Search for the cell housing the specified text and yield its (x, y) center coordinate. 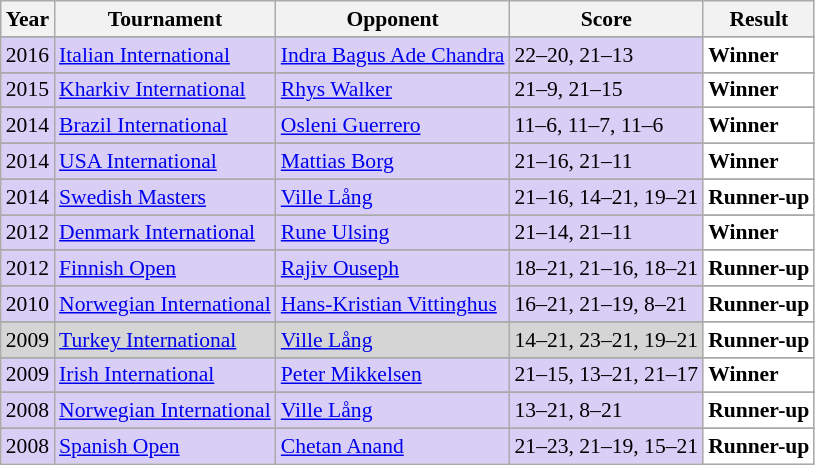
Denmark International (165, 233)
Rhys Walker (393, 90)
14–21, 23–21, 19–21 (607, 340)
22–20, 21–13 (607, 55)
Mattias Borg (393, 162)
Indra Bagus Ade Chandra (393, 55)
2015 (28, 90)
2016 (28, 55)
Tournament (165, 19)
21–16, 14–21, 19–21 (607, 197)
Hans-Kristian Vittinghus (393, 304)
Year (28, 19)
Peter Mikkelsen (393, 375)
Opponent (393, 19)
Irish International (165, 375)
Rajiv Ouseph (393, 269)
Osleni Guerrero (393, 126)
Result (758, 19)
16–21, 21–19, 8–21 (607, 304)
USA International (165, 162)
2010 (28, 304)
Turkey International (165, 340)
Chetan Anand (393, 447)
11–6, 11–7, 11–6 (607, 126)
Brazil International (165, 126)
Finnish Open (165, 269)
21–15, 13–21, 21–17 (607, 375)
Kharkiv International (165, 90)
21–9, 21–15 (607, 90)
21–16, 21–11 (607, 162)
Score (607, 19)
18–21, 21–16, 18–21 (607, 269)
21–23, 21–19, 15–21 (607, 447)
Rune Ulsing (393, 233)
13–21, 8–21 (607, 411)
Spanish Open (165, 447)
Swedish Masters (165, 197)
21–14, 21–11 (607, 233)
Italian International (165, 55)
